Determine the (X, Y) coordinate at the center of the cell enclosing the given text.  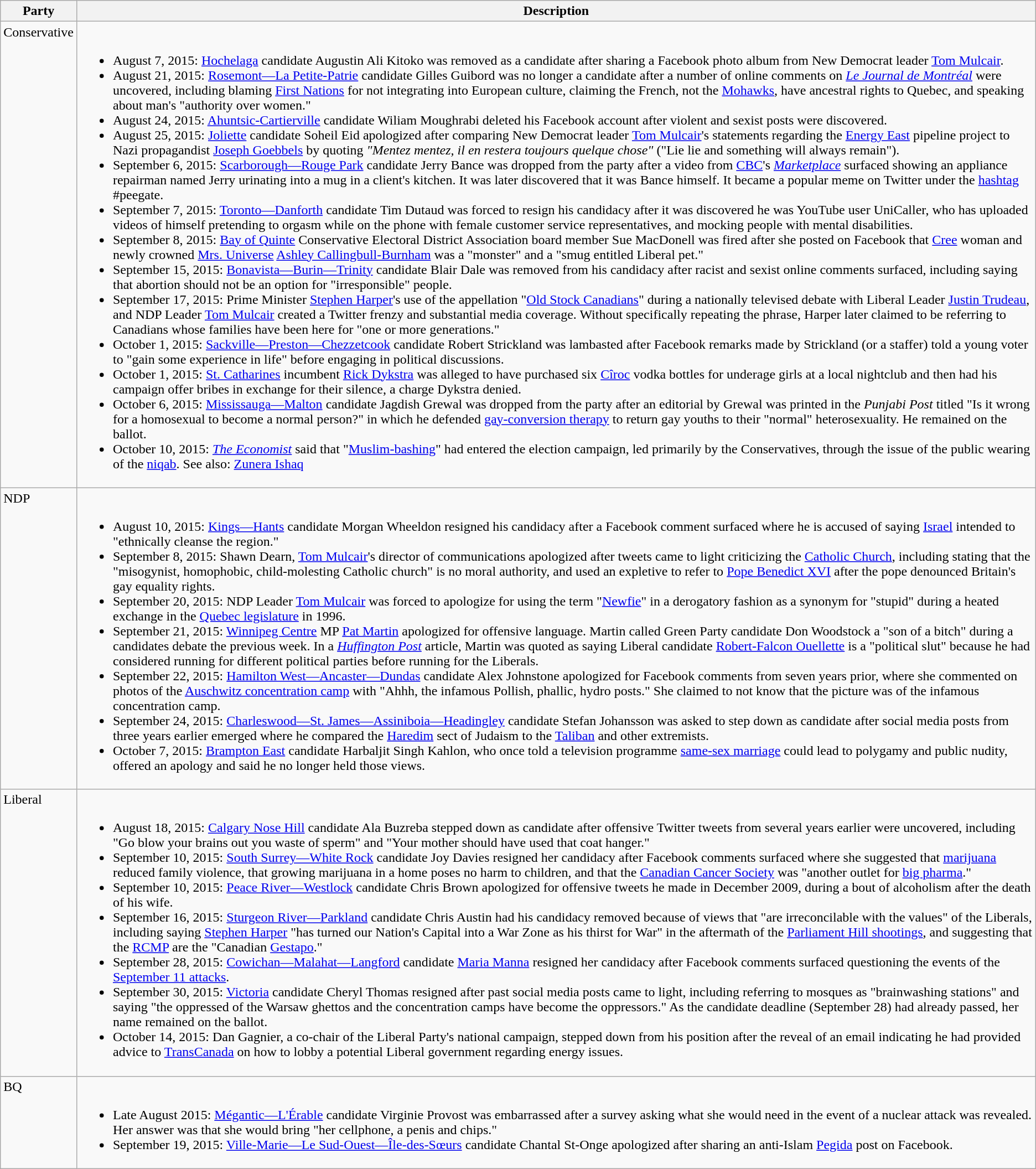
BQ (39, 1123)
NDP (39, 639)
Liberal (39, 933)
Description (556, 11)
Party (39, 11)
Conservative (39, 255)
